Output the [x, y] coordinate of the center of the cell containing the given text.  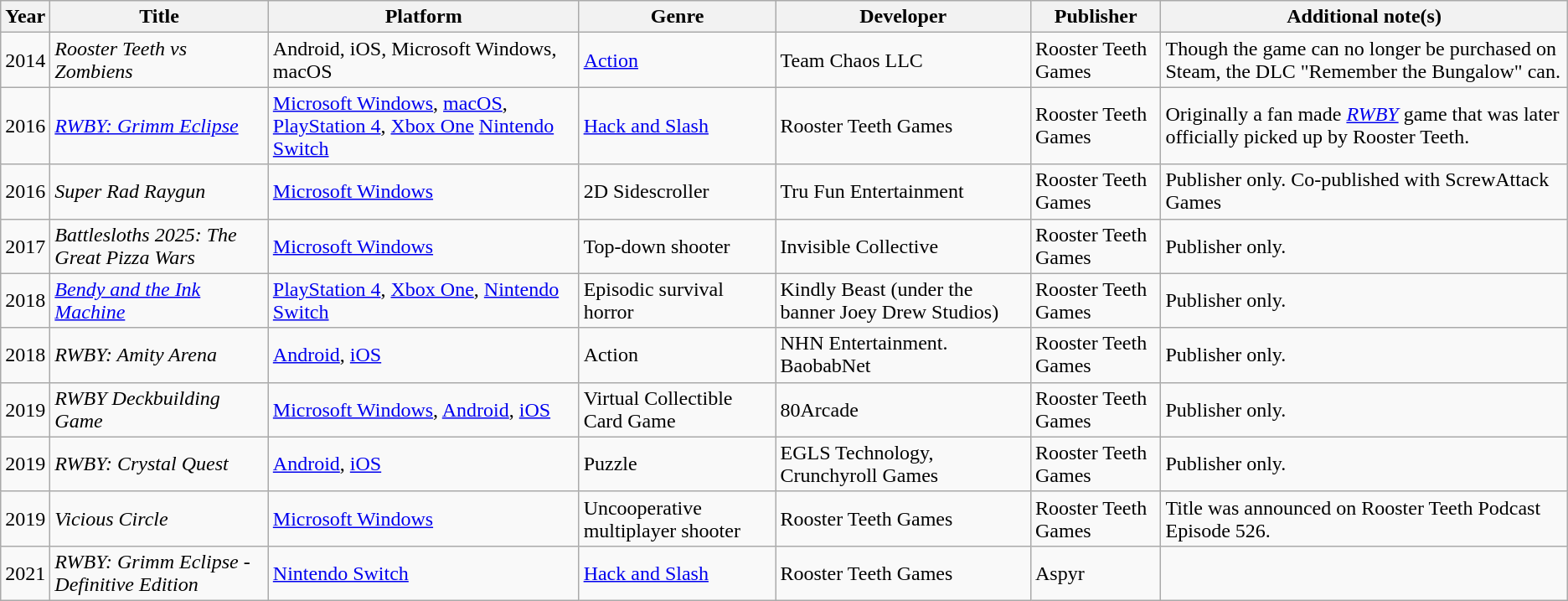
Additional note(s) [1364, 17]
Originally a fan made RWBY game that was later officially picked up by Rooster Teeth. [1364, 126]
PlayStation 4, Xbox One, Nintendo Switch [424, 300]
Team Chaos LLC [903, 60]
Kindly Beast (under the banner Joey Drew Studios) [903, 300]
Platform [424, 17]
Microsoft Windows, Android, iOS [424, 409]
Developer [903, 17]
EGLS Technology, Crunchyroll Games [903, 464]
Nintendo Switch [424, 573]
2017 [25, 246]
Invisible Collective [903, 246]
Aspyr [1096, 573]
Puzzle [677, 464]
Though the game can no longer be purchased on Steam, the DLC "Remember the Bungalow" can. [1364, 60]
Genre [677, 17]
Title was announced on Rooster Teeth Podcast Episode 526. [1364, 518]
2014 [25, 60]
RWBY: Grimm Eclipse - Definitive Edition [159, 573]
2D Sidescroller [677, 191]
Top-down shooter [677, 246]
Android, iOS, Microsoft Windows, macOS [424, 60]
Super Rad Raygun [159, 191]
Year [25, 17]
Microsoft Windows, macOS, PlayStation 4, Xbox One Nintendo Switch [424, 126]
Title [159, 17]
RWBY: Grimm Eclipse [159, 126]
RWBY: Amity Arena [159, 355]
Publisher only. Co-published with ScrewAttack Games [1364, 191]
RWBY: Crystal Quest [159, 464]
Publisher [1096, 17]
Episodic survival horror [677, 300]
80Arcade [903, 409]
Tru Fun Entertainment [903, 191]
Virtual Collectible Card Game [677, 409]
Bendy and the Ink Machine [159, 300]
2021 [25, 573]
Battlesloths 2025: The Great Pizza Wars [159, 246]
Rooster Teeth vs Zombiens [159, 60]
Vicious Circle [159, 518]
NHN Entertainment. BaobabNet [903, 355]
Uncooperative multiplayer shooter [677, 518]
RWBY Deckbuilding Game [159, 409]
